Return [x, y] of the center of cell containing provided text 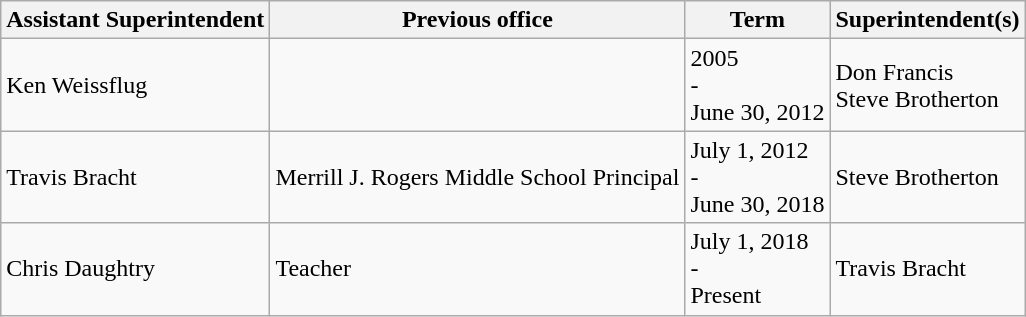
Superintendent(s) [928, 20]
2005-June 30, 2012 [758, 85]
Term [758, 20]
Steve Brotherton [928, 177]
July 1, 2012-June 30, 2018 [758, 177]
Chris Daughtry [136, 269]
Don FrancisSteve Brotherton [928, 85]
July 1, 2018-Present [758, 269]
Ken Weissflug [136, 85]
Assistant Superintendent [136, 20]
Teacher [478, 269]
Merrill J. Rogers Middle School Principal [478, 177]
Previous office [478, 20]
